Capture the cell that displays the provided text and extract its (X, Y) central coordinate. 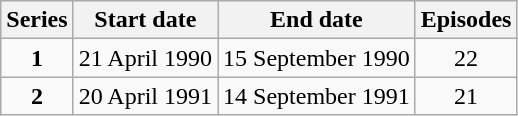
15 September 1990 (317, 58)
Start date (145, 20)
Episodes (466, 20)
21 (466, 96)
End date (317, 20)
2 (37, 96)
20 April 1991 (145, 96)
21 April 1990 (145, 58)
14 September 1991 (317, 96)
22 (466, 58)
Series (37, 20)
1 (37, 58)
